Provide the [X, Y] coordinate of the cell's center where the given text is located.  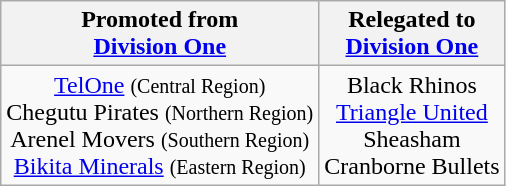
TelOne (Central Region) Chegutu Pirates (Northern Region) Arenel Movers (Southern Region) Bikita Minerals (Eastern Region) [160, 126]
Promoted fromDivision One [160, 34]
Relegated toDivision One [412, 34]
Black Rhinos Triangle United Sheasham Cranborne Bullets [412, 126]
